Return the (x, y) coordinate for the center point of the cell that contains the specified text.  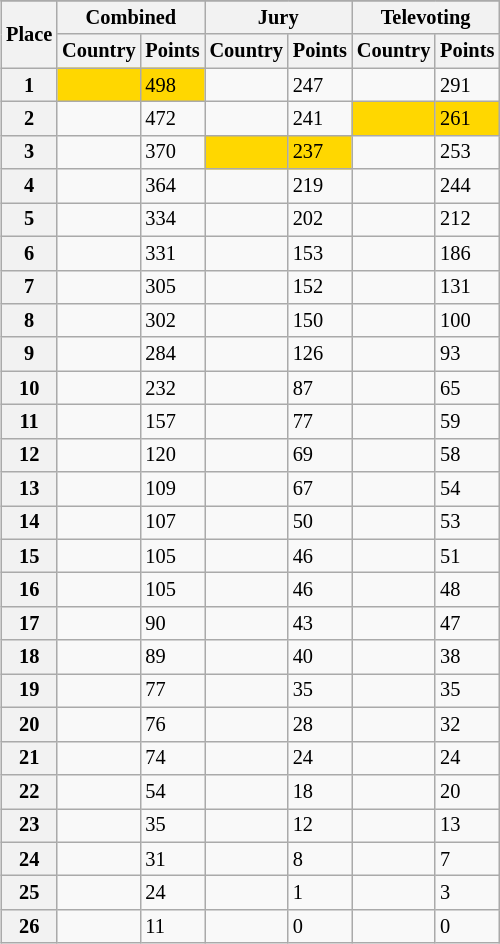
89 (172, 657)
152 (320, 287)
19 (29, 691)
247 (320, 85)
25 (29, 893)
15 (29, 556)
109 (172, 489)
22 (29, 792)
48 (467, 590)
100 (467, 321)
87 (320, 388)
28 (320, 725)
90 (172, 624)
9 (29, 354)
Jury (278, 18)
59 (467, 422)
219 (320, 186)
69 (320, 455)
Combined (130, 18)
40 (320, 657)
47 (467, 624)
58 (467, 455)
17 (29, 624)
244 (467, 186)
157 (172, 422)
498 (172, 85)
232 (172, 388)
241 (320, 119)
284 (172, 354)
131 (467, 287)
74 (172, 758)
302 (172, 321)
5 (29, 220)
107 (172, 523)
261 (467, 119)
93 (467, 354)
212 (467, 220)
186 (467, 253)
305 (172, 287)
291 (467, 85)
53 (467, 523)
364 (172, 186)
26 (29, 926)
202 (320, 220)
65 (467, 388)
Place (29, 34)
153 (320, 253)
253 (467, 152)
67 (320, 489)
43 (320, 624)
50 (320, 523)
2 (29, 119)
334 (172, 220)
237 (320, 152)
14 (29, 523)
120 (172, 455)
370 (172, 152)
38 (467, 657)
51 (467, 556)
31 (172, 859)
4 (29, 186)
126 (320, 354)
23 (29, 825)
6 (29, 253)
Televoting (426, 18)
76 (172, 725)
16 (29, 590)
331 (172, 253)
21 (29, 758)
10 (29, 388)
472 (172, 119)
150 (320, 321)
32 (467, 725)
